Provide the [x, y] coordinate of the cell's center where the given text is located.  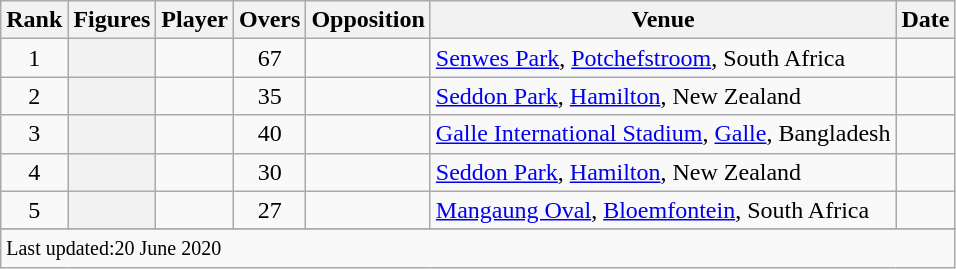
Opposition [368, 20]
Figures [112, 20]
67 [270, 58]
35 [270, 96]
Venue [663, 20]
Player [195, 20]
Rank [34, 20]
Senwes Park, Potchefstroom, South Africa [663, 58]
Mangaung Oval, Bloemfontein, South Africa [663, 210]
5 [34, 210]
4 [34, 172]
2 [34, 96]
3 [34, 134]
Overs [270, 20]
Galle International Stadium, Galle, Bangladesh [663, 134]
Last updated:20 June 2020 [478, 248]
30 [270, 172]
Date [926, 20]
1 [34, 58]
27 [270, 210]
40 [270, 134]
